Return [x, y] of the center of cell containing provided text 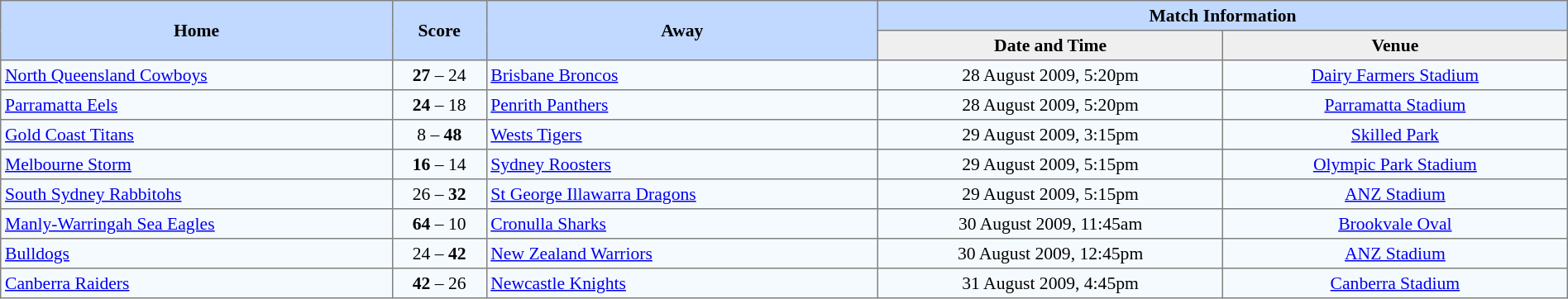
Brisbane Broncos [682, 75]
Dairy Farmers Stadium [1394, 75]
Canberra Raiders [197, 283]
Wests Tigers [682, 135]
Canberra Stadium [1394, 283]
Parramatta Stadium [1394, 105]
Home [197, 31]
Venue [1394, 45]
Melbourne Storm [197, 164]
Skilled Park [1394, 135]
New Zealand Warriors [682, 254]
24 – 42 [439, 254]
Penrith Panthers [682, 105]
27 – 24 [439, 75]
Manly-Warringah Sea Eagles [197, 224]
8 – 48 [439, 135]
Brookvale Oval [1394, 224]
31 August 2009, 4:45pm [1050, 283]
Date and Time [1050, 45]
Parramatta Eels [197, 105]
64 – 10 [439, 224]
Away [682, 31]
Gold Coast Titans [197, 135]
16 – 14 [439, 164]
Bulldogs [197, 254]
24 – 18 [439, 105]
North Queensland Cowboys [197, 75]
Match Information [1223, 16]
30 August 2009, 12:45pm [1050, 254]
26 – 32 [439, 194]
30 August 2009, 11:45am [1050, 224]
Olympic Park Stadium [1394, 164]
Sydney Roosters [682, 164]
Cronulla Sharks [682, 224]
29 August 2009, 3:15pm [1050, 135]
South Sydney Rabbitohs [197, 194]
Newcastle Knights [682, 283]
St George Illawarra Dragons [682, 194]
Score [439, 31]
42 – 26 [439, 283]
